Pinpoint the cell where the given text exists, returning its (x, y) midpoint coordinate. 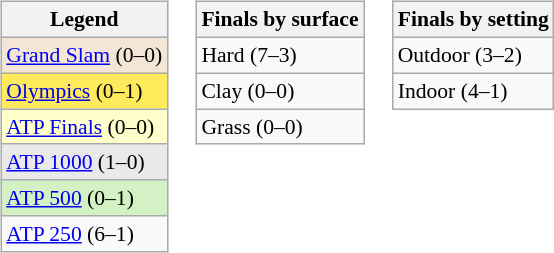
Legend (84, 20)
ATP 250 (6–1) (84, 234)
Clay (0–0) (280, 91)
Indoor (4–1) (474, 91)
ATP 500 (0–1) (84, 198)
Grass (0–0) (280, 127)
Finals by surface (280, 20)
ATP Finals (0–0) (84, 127)
Olympics (0–1) (84, 91)
ATP 1000 (1–0) (84, 162)
Hard (7–3) (280, 55)
Outdoor (3–2) (474, 55)
Finals by setting (474, 20)
Grand Slam (0–0) (84, 55)
